Locate the cell with the specified text and output its (X, Y) center coordinate. 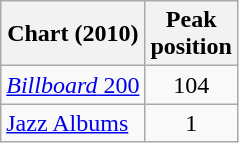
Billboard 200 (73, 85)
Chart (2010) (73, 34)
104 (191, 85)
Jazz Albums (73, 123)
1 (191, 123)
Peakposition (191, 34)
